Identify which cell holds the provided text, then report its (x, y) central coordinate. 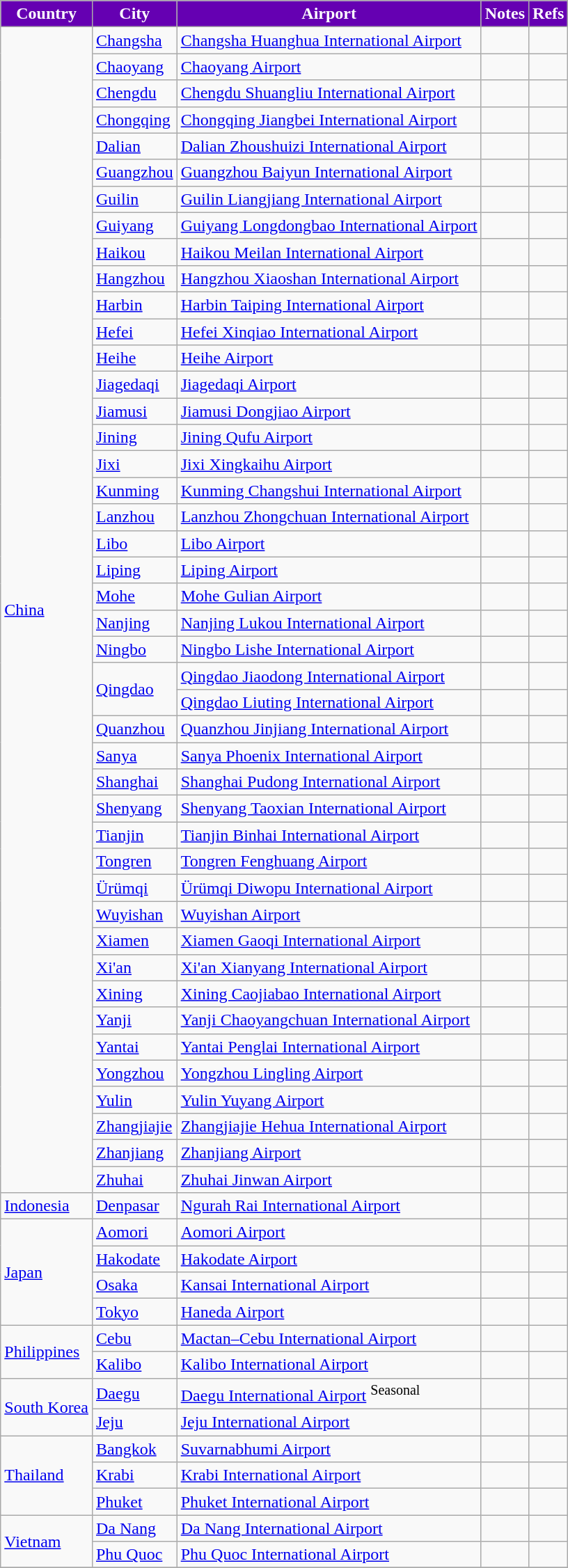
Yongzhou Lingling Airport (329, 1073)
Jiagedaqi Airport (329, 385)
South Korea (47, 1407)
Guangzhou Baiyun International Airport (329, 173)
Chongqing Jiangbei International Airport (329, 120)
Vietnam (47, 1542)
Liping Airport (329, 570)
Kalibo International Airport (329, 1365)
Krabi (134, 1475)
Dalian Zhoushuizi International Airport (329, 146)
Jining Qufu Airport (329, 438)
Haikou (134, 252)
Hangzhou Xiaoshan International Airport (329, 278)
Tianjin Binhai International Airport (329, 835)
Phu Quoc (134, 1555)
Phuket (134, 1502)
Yongzhou (134, 1073)
Suvarnabhumi Airport (329, 1449)
Shenyang (134, 809)
Quanzhou Jinjiang International Airport (329, 729)
Aomori (134, 1233)
Ningbo (134, 649)
Phu Quoc International Airport (329, 1555)
Ningbo Lishe International Airport (329, 649)
Yanji (134, 1020)
Libo Airport (329, 544)
Chaoyang Airport (329, 67)
Xi'an Xianyang International Airport (329, 967)
Wuyishan Airport (329, 914)
Daegu International Airport Seasonal (329, 1393)
Aomori Airport (329, 1233)
Haikou Meilan International Airport (329, 252)
Qingdao (134, 689)
Liping (134, 570)
Qingdao Liuting International Airport (329, 702)
Notes (505, 14)
Hefei Xinqiao International Airport (329, 332)
Zhangjiajie Hehua International Airport (329, 1126)
Xining Caojiabao International Airport (329, 994)
Krabi International Airport (329, 1475)
Mactan–Cebu International Airport (329, 1338)
Sanya Phoenix International Airport (329, 755)
Country (47, 14)
Lanzhou Zhongchuan International Airport (329, 517)
Yantai (134, 1047)
Jiagedaqi (134, 385)
Chengdu (134, 93)
Kalibo (134, 1365)
Zhangjiajie (134, 1126)
Phuket International Airport (329, 1502)
Hangzhou (134, 278)
Yulin (134, 1100)
Jixi (134, 464)
Harbin (134, 305)
Xiamen Gaoqi International Airport (329, 941)
Dalian (134, 146)
Ürümqi Diwopu International Airport (329, 888)
Mohe (134, 596)
Kunming Changshui International Airport (329, 491)
Osaka (134, 1285)
Chengdu Shuangliu International Airport (329, 93)
Guiyang (134, 225)
Chongqing (134, 120)
Bangkok (134, 1449)
Jeju International Airport (329, 1423)
Tokyo (134, 1312)
Guilin Liangjiang International Airport (329, 199)
Cebu (134, 1338)
Quanzhou (134, 729)
Wuyishan (134, 914)
Guilin (134, 199)
Chaoyang (134, 67)
Libo (134, 544)
Mohe Gulian Airport (329, 596)
Hakodate (134, 1259)
Xi'an (134, 967)
Kunming (134, 491)
Tongren Fenghuang Airport (329, 862)
Heihe (134, 358)
Qingdao Jiaodong International Airport (329, 676)
Hakodate Airport (329, 1259)
Indonesia (47, 1206)
Xining (134, 994)
Japan (47, 1272)
Yantai Penglai International Airport (329, 1047)
Sanya (134, 755)
Airport (329, 14)
Zhuhai (134, 1180)
Ürümqi (134, 888)
Jiamusi Dongjiao Airport (329, 411)
Lanzhou (134, 517)
Da Nang International Airport (329, 1528)
Daegu (134, 1393)
Da Nang (134, 1528)
Changsha Huanghua International Airport (329, 40)
Zhanjiang (134, 1153)
Kansai International Airport (329, 1285)
Jiamusi (134, 411)
Shanghai (134, 782)
Philippines (47, 1352)
Nanjing Lukou International Airport (329, 623)
Tongren (134, 862)
Jeju (134, 1423)
Ngurah Rai International Airport (329, 1206)
Heihe Airport (329, 358)
Jixi Xingkaihu Airport (329, 464)
City (134, 14)
Hefei (134, 332)
Nanjing (134, 623)
Denpasar (134, 1206)
Changsha (134, 40)
Zhanjiang Airport (329, 1153)
Zhuhai Jinwan Airport (329, 1180)
Refs (549, 14)
Yulin Yuyang Airport (329, 1100)
Thailand (47, 1475)
Guangzhou (134, 173)
Shenyang Taoxian International Airport (329, 809)
Haneda Airport (329, 1312)
Harbin Taiping International Airport (329, 305)
Tianjin (134, 835)
Guiyang Longdongbao International Airport (329, 225)
Yanji Chaoyangchuan International Airport (329, 1020)
Jining (134, 438)
Xiamen (134, 941)
Shanghai Pudong International Airport (329, 782)
China (47, 610)
